Detect which cell encompasses the target text, then output its (x, y) center coordinate. 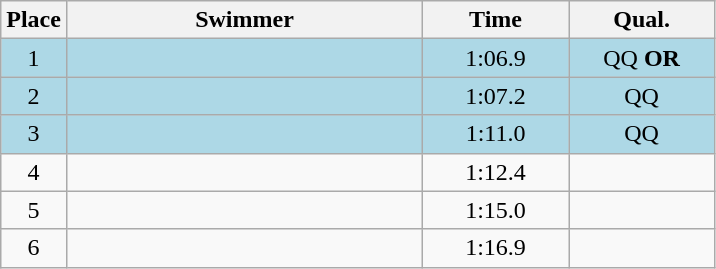
1:11.0 (496, 134)
1:16.9 (496, 248)
Swimmer (244, 20)
3 (34, 134)
1:15.0 (496, 210)
1:07.2 (496, 96)
1 (34, 58)
QQ OR (642, 58)
1:12.4 (496, 172)
4 (34, 172)
Qual. (642, 20)
Place (34, 20)
1:06.9 (496, 58)
2 (34, 96)
6 (34, 248)
5 (34, 210)
Time (496, 20)
